Locate the cell with the specified text and output its (X, Y) center coordinate. 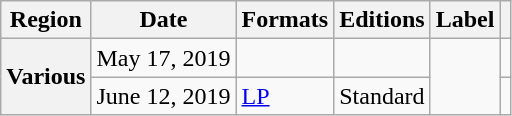
June 12, 2019 (164, 96)
Date (164, 20)
Standard (382, 96)
Formats (285, 20)
Various (46, 77)
May 17, 2019 (164, 58)
Editions (382, 20)
Region (46, 20)
LP (285, 96)
Label (465, 20)
